Provide the [x, y] coordinate of the cell's center where the given text is located.  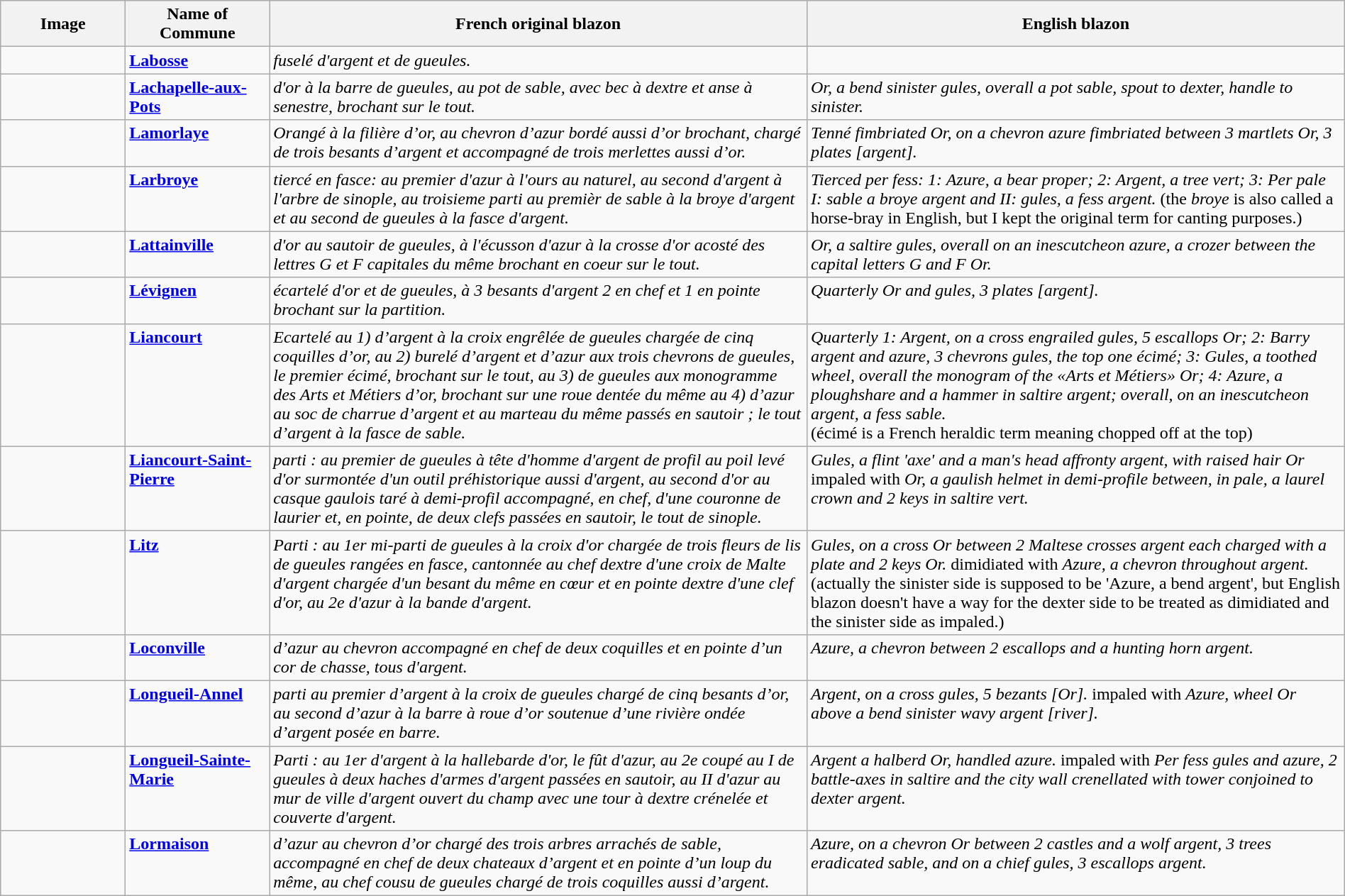
fuselé d'argent et de gueules. [538, 60]
Lachapelle-aux-Pots [197, 96]
Larbroye [197, 199]
d'or au sautoir de gueules, à l'écusson d'azur à la crosse d'or acosté des lettres G et F capitales du même brochant en coeur sur le tout. [538, 254]
Lattainville [197, 254]
d’azur au chevron accompagné en chef de deux coquilles et en pointe d’un cor de chasse, tous d'argent. [538, 657]
Lévignen [197, 301]
Lamorlaye [197, 143]
Name of Commune [197, 24]
Longueil-Sainte-Marie [197, 789]
Liancourt-Saint-Pierre [197, 488]
Labosse [197, 60]
d'or à la barre de gueules, au pot de sable, avec bec à dextre et anse à senestre, brochant sur le tout. [538, 96]
Or, a bend sinister gules, overall a pot sable, spout to dexter, handle to sinister. [1075, 96]
Argent, on a cross gules, 5 bezants [Or]. impaled with Azure, wheel Or above a bend sinister wavy argent [river]. [1075, 713]
Longueil-Annel [197, 713]
French original blazon [538, 24]
écartelé d'or et de gueules, à 3 besants d'argent 2 en chef et 1 en pointe brochant sur la partition. [538, 301]
Loconville [197, 657]
Quarterly Or and gules, 3 plates [argent]. [1075, 301]
English blazon [1075, 24]
Azure, a chevron between 2 escallops and a hunting horn argent. [1075, 657]
Tenné fimbriated Or, on a chevron azure fimbriated between 3 martlets Or, 3 plates [argent]. [1075, 143]
Orangé à la filière d’or, au chevron d’azur bordé aussi d’or brochant, chargé de trois besants d’argent et accompagné de trois merlettes aussi d’or. [538, 143]
Azure, on a chevron Or between 2 castles and a wolf argent, 3 trees eradicated sable, and on a chief gules, 3 escallops argent. [1075, 863]
Lormaison [197, 863]
Liancourt [197, 385]
Or, a saltire gules, overall on an inescutcheon azure, a crozer between the capital letters G and F Or. [1075, 254]
Litz [197, 582]
Image [63, 24]
